Pinpoint the cell where the given text exists, returning its [x, y] midpoint coordinate. 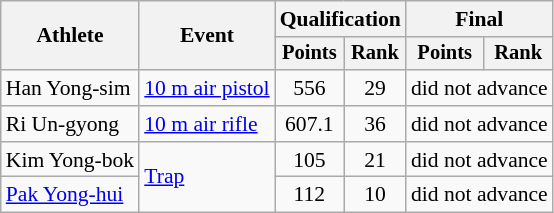
556 [310, 88]
Trap [206, 178]
Event [206, 36]
Athlete [70, 36]
10 m air rifle [206, 124]
Pak Yong-hui [70, 195]
Kim Yong-bok [70, 160]
Han Yong-sim [70, 88]
10 m air pistol [206, 88]
105 [310, 160]
21 [375, 160]
Final [480, 19]
112 [310, 195]
29 [375, 88]
607.1 [310, 124]
Qualification [340, 19]
36 [375, 124]
10 [375, 195]
Ri Un-gyong [70, 124]
